From the cell containing the given text, extract its center point as [X, Y] coordinate. 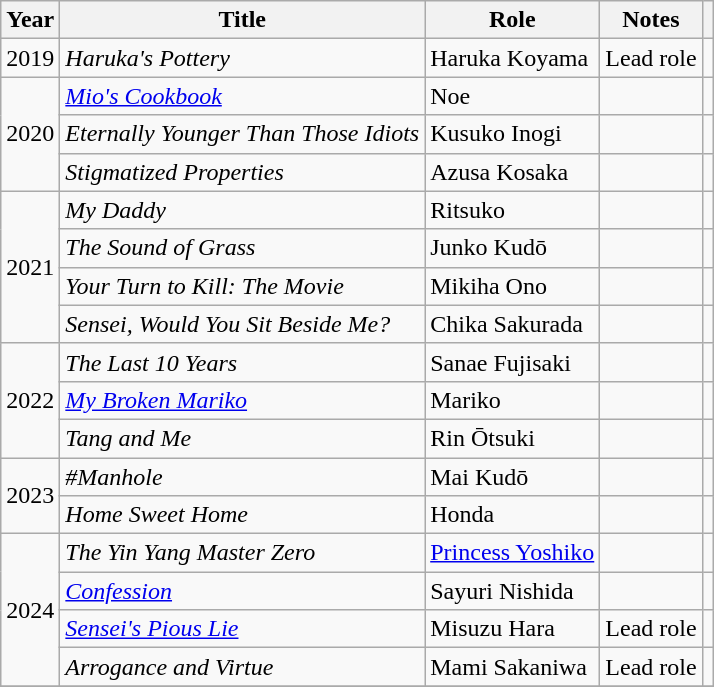
Year [30, 20]
The Yin Yang Master Zero [242, 553]
Mami Sakaniwa [512, 667]
2022 [30, 400]
Haruka's Pottery [242, 58]
Title [242, 20]
Sensei's Pious Lie [242, 629]
2019 [30, 58]
Haruka Koyama [512, 58]
Stigmatized Properties [242, 172]
Notes [651, 20]
Ritsuko [512, 210]
Confession [242, 591]
Tang and Me [242, 438]
Chika Sakurada [512, 324]
My Daddy [242, 210]
The Last 10 Years [242, 362]
Home Sweet Home [242, 515]
Sanae Fujisaki [512, 362]
2023 [30, 496]
Mio's Cookbook [242, 96]
2020 [30, 134]
Princess Yoshiko [512, 553]
Eternally Younger Than Those Idiots [242, 134]
Junko Kudō [512, 248]
2024 [30, 610]
Misuzu Hara [512, 629]
Sayuri Nishida [512, 591]
Mariko [512, 400]
My Broken Mariko [242, 400]
2021 [30, 267]
Sensei, Would You Sit Beside Me? [242, 324]
Noe [512, 96]
The Sound of Grass [242, 248]
Role [512, 20]
Mai Kudō [512, 477]
Rin Ōtsuki [512, 438]
Arrogance and Virtue [242, 667]
Kusuko Inogi [512, 134]
#Manhole [242, 477]
Your Turn to Kill: The Movie [242, 286]
Honda [512, 515]
Mikiha Ono [512, 286]
Azusa Kosaka [512, 172]
